Scan for the cell matching the given text and deliver its [x, y] coordinate at center. 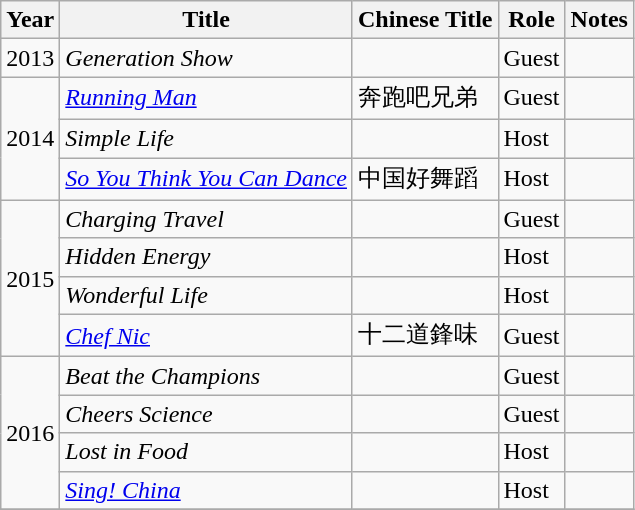
Year [30, 20]
奔跑吧兄弟 [425, 98]
Beat the Champions [206, 376]
2016 [30, 433]
Notes [599, 20]
2015 [30, 278]
Sing! China [206, 490]
Generation Show [206, 58]
2014 [30, 138]
Lost in Food [206, 452]
Title [206, 20]
Chinese Title [425, 20]
中国好舞蹈 [425, 180]
So You Think You Can Dance [206, 180]
Hidden Energy [206, 257]
Wonderful Life [206, 295]
十二道鋒味 [425, 336]
Charging Travel [206, 219]
2013 [30, 58]
Simple Life [206, 138]
Cheers Science [206, 414]
Role [532, 20]
Chef Nic [206, 336]
Running Man [206, 98]
